Scan for the cell matching the given text and deliver its [X, Y] coordinate at center. 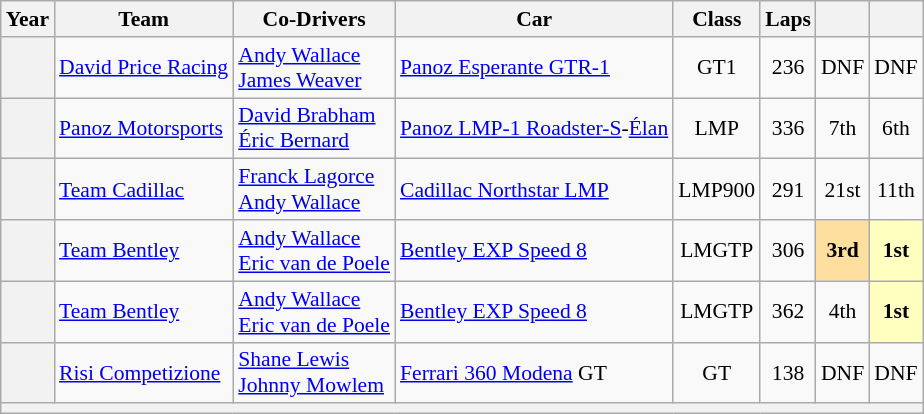
Andy Wallace James Weaver [314, 68]
Cadillac Northstar LMP [534, 190]
362 [788, 312]
Class [716, 19]
236 [788, 68]
GT1 [716, 68]
Team Cadillac [144, 190]
Co-Drivers [314, 19]
3rd [842, 250]
Car [534, 19]
Panoz Esperante GTR-1 [534, 68]
Ferrari 360 Modena GT [534, 372]
Franck Lagorce Andy Wallace [314, 190]
Risi Competizione [144, 372]
Team [144, 19]
4th [842, 312]
LMP [716, 128]
David Brabham Éric Bernard [314, 128]
6th [896, 128]
291 [788, 190]
Panoz Motorsports [144, 128]
7th [842, 128]
Year [28, 19]
11th [896, 190]
21st [842, 190]
GT [716, 372]
Laps [788, 19]
336 [788, 128]
138 [788, 372]
LMP900 [716, 190]
Panoz LMP-1 Roadster-S-Élan [534, 128]
David Price Racing [144, 68]
306 [788, 250]
Shane Lewis Johnny Mowlem [314, 372]
